Output the (x, y) coordinate of the center of the cell containing the given text.  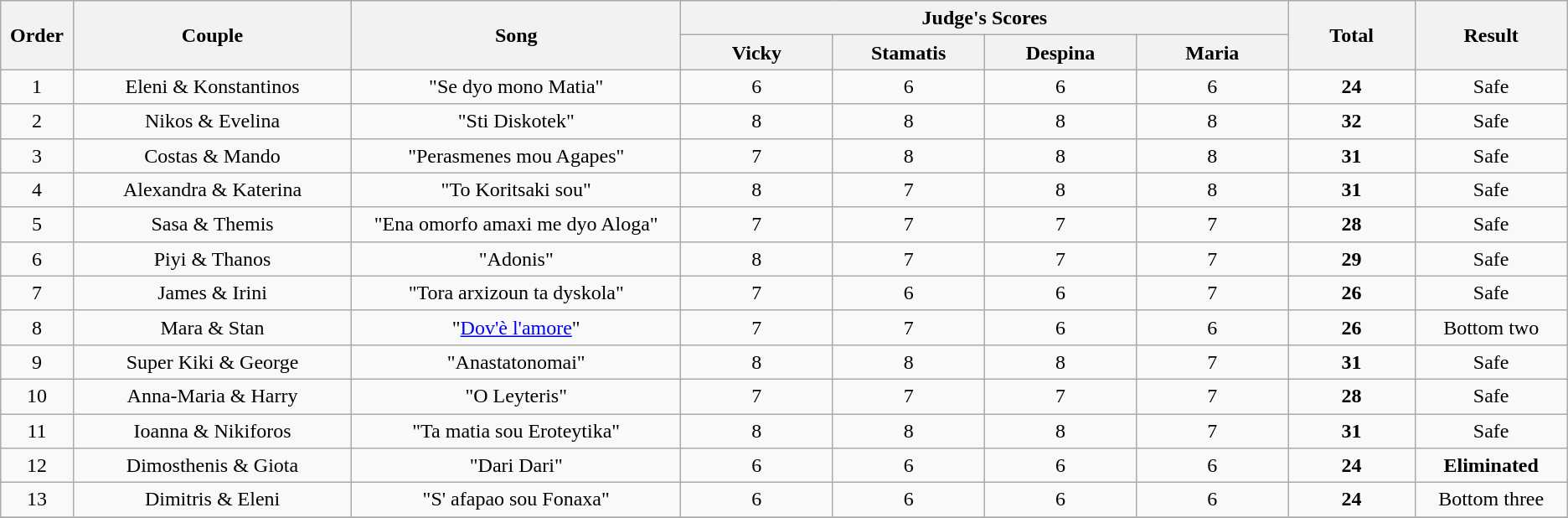
"Perasmenes mou Agapes" (516, 156)
Couple (212, 35)
Judge's Scores (985, 18)
"Tora arxizoun ta dyskola" (516, 293)
"Anastatonomai" (516, 362)
Vicky (757, 52)
Bottom two (1491, 327)
James & Irini (212, 293)
"S' afapao sou Fonaxa" (516, 500)
Dimitris & Eleni (212, 500)
Ioanna & Nikiforos (212, 431)
13 (37, 500)
"Sti Diskotek" (516, 121)
2 (37, 121)
4 (37, 189)
"Se dyo mono Matia" (516, 87)
29 (1352, 258)
Nikos & Evelina (212, 121)
Total (1352, 35)
Super Kiki & George (212, 362)
Stamatis (908, 52)
Result (1491, 35)
Costas & Mando (212, 156)
Maria (1213, 52)
Mara & Stan (212, 327)
Piyi & Thanos (212, 258)
32 (1352, 121)
"Adonis" (516, 258)
3 (37, 156)
Dimosthenis & Giota (212, 466)
Despina (1060, 52)
10 (37, 396)
11 (37, 431)
"To Koritsaki sou" (516, 189)
Bottom three (1491, 500)
Sasa & Themis (212, 225)
1 (37, 87)
5 (37, 225)
"Ena omorfo amaxi me dyo Aloga" (516, 225)
Alexandra & Katerina (212, 189)
Song (516, 35)
"Dov'è l'amore" (516, 327)
12 (37, 466)
"Ta matia sou Eroteytika" (516, 431)
"O Leyteris" (516, 396)
Anna-Maria & Harry (212, 396)
9 (37, 362)
Eleni & Konstantinos (212, 87)
"Dari Dari" (516, 466)
Eliminated (1491, 466)
Order (37, 35)
